Locate the cell with the specified text and output its [x, y] center coordinate. 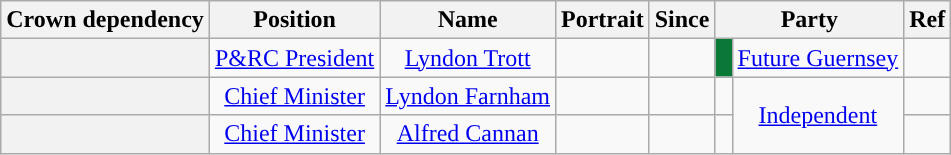
Position [294, 20]
Alfred Cannan [468, 134]
Name [468, 20]
Portrait [603, 20]
P&RC President [294, 58]
Crown dependency [106, 20]
Since [682, 20]
Independent [818, 115]
Ref [928, 20]
Future Guernsey [818, 58]
Lyndon Trott [468, 58]
Party [810, 20]
Lyndon Farnham [468, 96]
